Search for the cell housing the specified text and yield its [x, y] center coordinate. 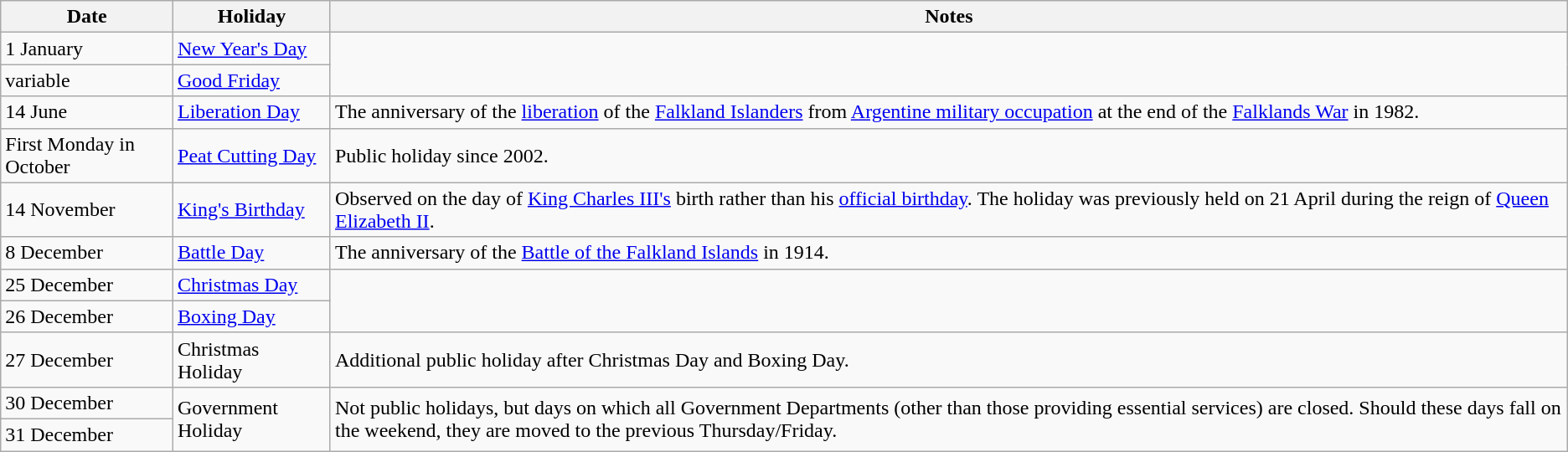
25 December [87, 285]
14 June [87, 112]
26 December [87, 316]
8 December [87, 253]
The anniversary of the liberation of the Falkland Islanders from Argentine military occupation at the end of the Falklands War in 1982. [948, 112]
Christmas Holiday [252, 360]
Notes [948, 17]
Battle Day [252, 253]
1 January [87, 49]
Peat Cutting Day [252, 156]
Date [87, 17]
First Monday in October [87, 156]
Christmas Day [252, 285]
Good Friday [252, 80]
30 December [87, 403]
Liberation Day [252, 112]
Government Holiday [252, 419]
Public holiday since 2002. [948, 156]
Holiday [252, 17]
31 December [87, 434]
Boxing Day [252, 316]
The anniversary of the Battle of the Falkland Islands in 1914. [948, 253]
Additional public holiday after Christmas Day and Boxing Day. [948, 360]
New Year's Day [252, 49]
27 December [87, 360]
variable [87, 80]
14 November [87, 209]
King's Birthday [252, 209]
